For the text-containing cell, return its midpoint in [X, Y] coordinate format. 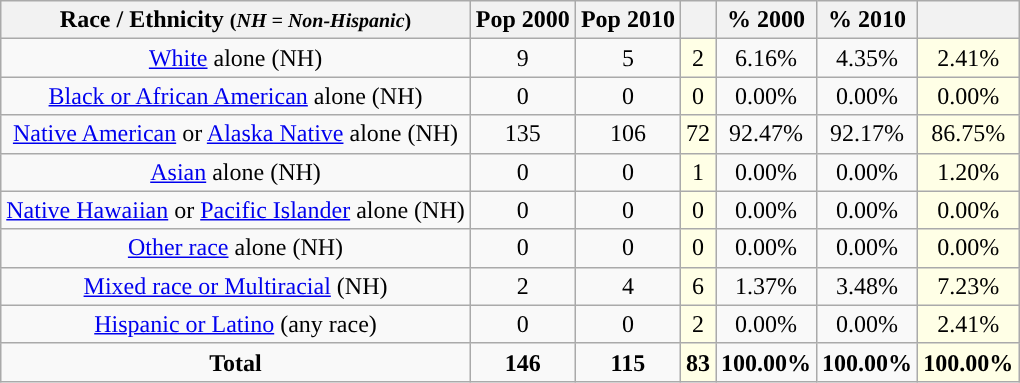
115 [628, 362]
Mixed race or Multiracial (NH) [236, 286]
6 [698, 286]
4 [628, 286]
Other race alone (NH) [236, 248]
White alone (NH) [236, 58]
4.35% [868, 58]
106 [628, 134]
Pop 2010 [628, 20]
146 [522, 362]
9 [522, 58]
72 [698, 134]
Native American or Alaska Native alone (NH) [236, 134]
Total [236, 362]
7.23% [968, 286]
Hispanic or Latino (any race) [236, 324]
Race / Ethnicity (NH = Non-Hispanic) [236, 20]
6.16% [766, 58]
Native Hawaiian or Pacific Islander alone (NH) [236, 210]
1 [698, 172]
% 2000 [766, 20]
Black or African American alone (NH) [236, 96]
92.47% [766, 134]
% 2010 [868, 20]
135 [522, 134]
Pop 2000 [522, 20]
1.20% [968, 172]
3.48% [868, 286]
86.75% [968, 134]
83 [698, 362]
1.37% [766, 286]
5 [628, 58]
92.17% [868, 134]
Asian alone (NH) [236, 172]
